Extract the [X, Y] coordinate from the center of the cell holding the provided text.  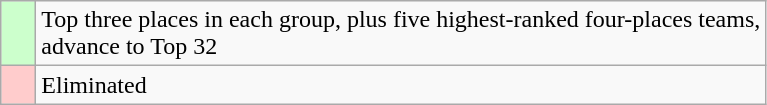
Top three places in each group, plus five highest-ranked four-places teams,advance to Top 32 [401, 34]
Eliminated [401, 85]
